From the cell containing the given text, extract its center point as [x, y] coordinate. 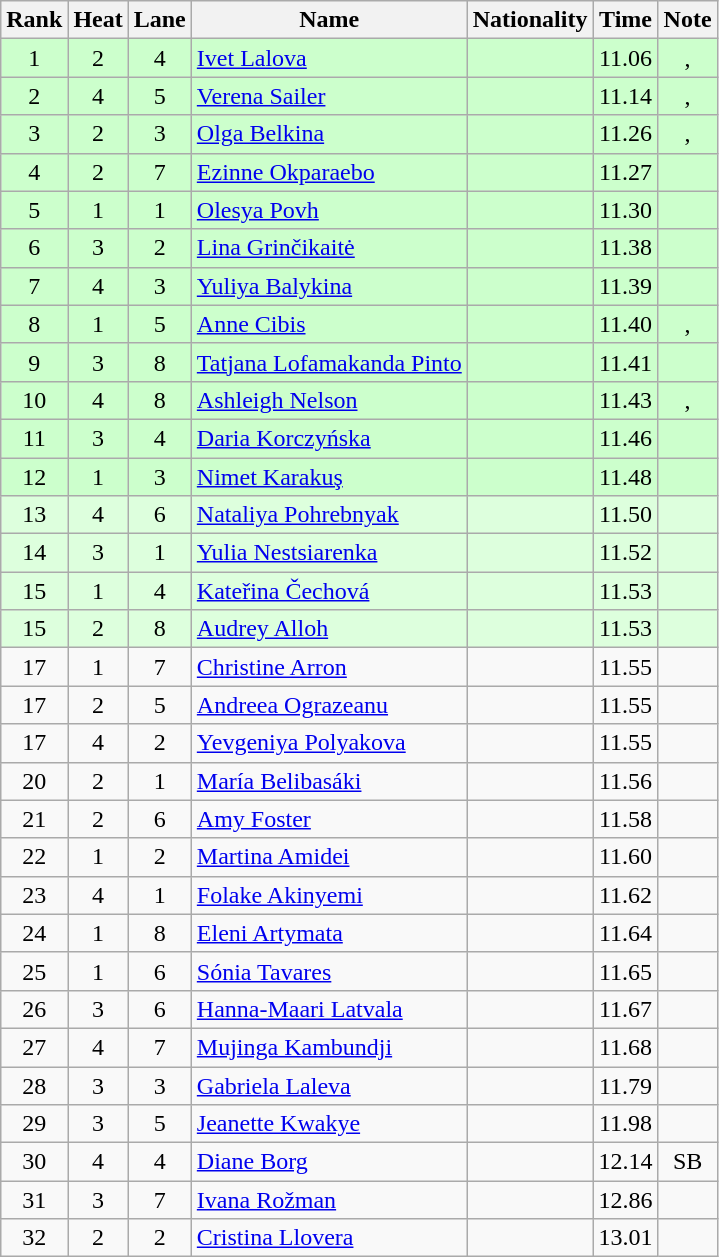
Ashleigh Nelson [329, 400]
Yevgeniya Polyakova [329, 743]
Yulia Nestsiarenka [329, 553]
24 [34, 933]
9 [34, 362]
11.64 [626, 933]
21 [34, 819]
29 [34, 1124]
11.79 [626, 1085]
Gabriela Laleva [329, 1085]
11.39 [626, 286]
12.86 [626, 1200]
Nimet Karakuş [329, 477]
Cristina Llovera [329, 1238]
10 [34, 400]
11.58 [626, 819]
11.46 [626, 438]
11.62 [626, 895]
11.68 [626, 1047]
SB [688, 1162]
Kateřina Čechová [329, 591]
11.56 [626, 781]
Note [688, 20]
11.30 [626, 210]
13.01 [626, 1238]
Nataliya Pohrebnyak [329, 515]
Eleni Artymata [329, 933]
Time [626, 20]
Olga Belkina [329, 134]
11.06 [626, 58]
22 [34, 857]
14 [34, 553]
Amy Foster [329, 819]
11.40 [626, 324]
Hanna-Maari Latvala [329, 1009]
Andreea Ograzeanu [329, 705]
Daria Korczyńska [329, 438]
11.67 [626, 1009]
Nationality [530, 20]
Lane [160, 20]
Olesya Povh [329, 210]
31 [34, 1200]
Name [329, 20]
Christine Arron [329, 667]
Ivana Rožman [329, 1200]
27 [34, 1047]
11.50 [626, 515]
Lina Grinčikaitė [329, 248]
Ivet Lalova [329, 58]
Mujinga Kambundji [329, 1047]
Folake Akinyemi [329, 895]
25 [34, 971]
28 [34, 1085]
11.26 [626, 134]
23 [34, 895]
Martina Amidei [329, 857]
11 [34, 438]
Ezinne Okparaebo [329, 172]
María Belibasáki [329, 781]
Verena Sailer [329, 96]
11.38 [626, 248]
12 [34, 477]
Yuliya Balykina [329, 286]
13 [34, 515]
Sónia Tavares [329, 971]
26 [34, 1009]
Diane Borg [329, 1162]
30 [34, 1162]
11.41 [626, 362]
Jeanette Kwakye [329, 1124]
Heat [98, 20]
11.48 [626, 477]
Rank [34, 20]
Anne Cibis [329, 324]
11.27 [626, 172]
Audrey Alloh [329, 629]
12.14 [626, 1162]
11.98 [626, 1124]
11.43 [626, 400]
11.60 [626, 857]
32 [34, 1238]
11.65 [626, 971]
Tatjana Lofamakanda Pinto [329, 362]
20 [34, 781]
11.14 [626, 96]
11.52 [626, 553]
